Determine the [X, Y] coordinate at the center of the cell enclosing the given text.  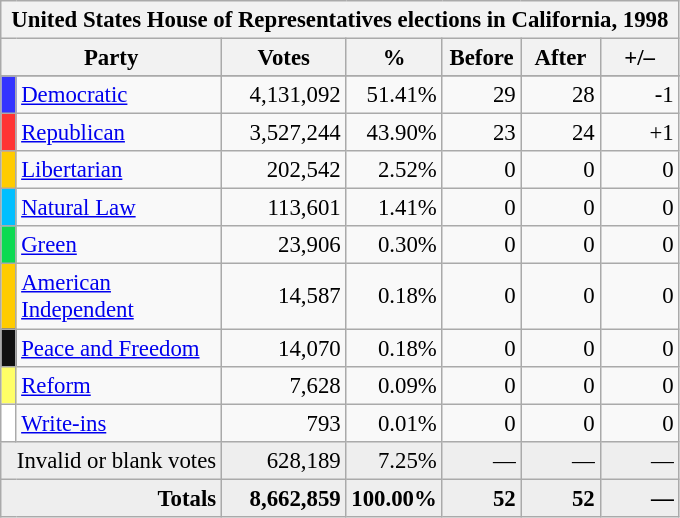
23 [482, 133]
-1 [640, 95]
3,527,244 [284, 133]
American Independent [119, 296]
14,587 [284, 296]
Libertarian [119, 170]
0.01% [394, 423]
United States House of Representatives elections in California, 1998 [340, 20]
Party [112, 58]
Before [482, 58]
0.09% [394, 385]
29 [482, 95]
202,542 [284, 170]
Write-ins [119, 423]
Natural Law [119, 208]
100.00% [394, 498]
7.25% [394, 460]
After [560, 58]
Peace and Freedom [119, 348]
24 [560, 133]
43.90% [394, 133]
Invalid or blank votes [112, 460]
23,906 [284, 245]
Votes [284, 58]
1.41% [394, 208]
+/– [640, 58]
14,070 [284, 348]
28 [560, 95]
Green [119, 245]
4,131,092 [284, 95]
8,662,859 [284, 498]
Democratic [119, 95]
628,189 [284, 460]
113,601 [284, 208]
7,628 [284, 385]
+1 [640, 133]
0.30% [394, 245]
2.52% [394, 170]
% [394, 58]
Republican [119, 133]
793 [284, 423]
51.41% [394, 95]
Totals [112, 498]
Reform [119, 385]
